Locate the cell with the specified text and output its [x, y] center coordinate. 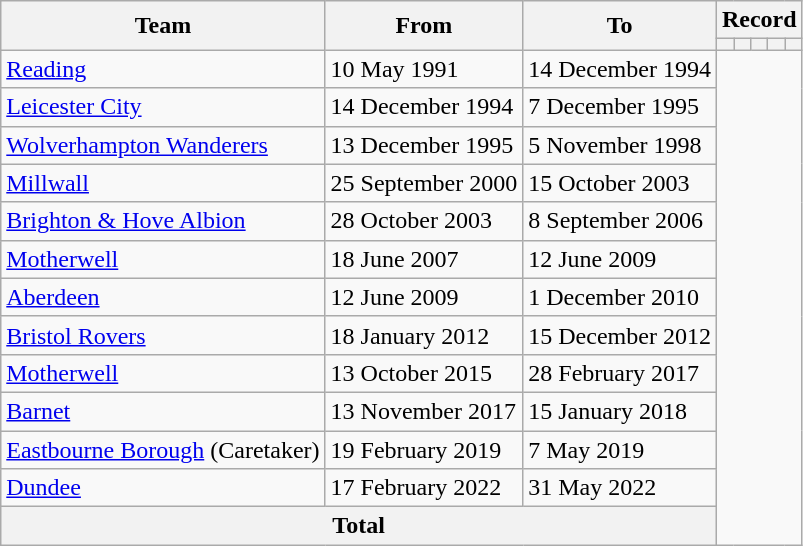
7 December 1995 [620, 107]
To [620, 26]
15 October 2003 [620, 183]
28 October 2003 [424, 221]
10 May 1991 [424, 69]
31 May 2022 [620, 488]
From [424, 26]
8 September 2006 [620, 221]
Bristol Rovers [163, 335]
Barnet [163, 411]
Eastbourne Borough (Caretaker) [163, 449]
28 February 2017 [620, 373]
Aberdeen [163, 297]
25 September 2000 [424, 183]
15 January 2018 [620, 411]
18 June 2007 [424, 259]
5 November 1998 [620, 145]
15 December 2012 [620, 335]
13 December 1995 [424, 145]
19 February 2019 [424, 449]
Team [163, 26]
Total [359, 526]
Brighton & Hove Albion [163, 221]
18 January 2012 [424, 335]
Wolverhampton Wanderers [163, 145]
Dundee [163, 488]
Record [759, 20]
Reading [163, 69]
13 October 2015 [424, 373]
Leicester City [163, 107]
17 February 2022 [424, 488]
1 December 2010 [620, 297]
13 November 2017 [424, 411]
Millwall [163, 183]
7 May 2019 [620, 449]
